Identify which cell holds the provided text, then report its [X, Y] central coordinate. 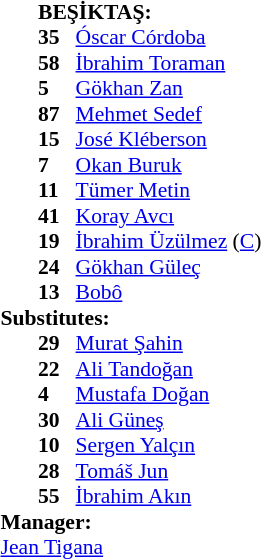
87 [57, 114]
22 [57, 369]
7 [57, 165]
58 [57, 63]
5 [57, 89]
29 [57, 343]
24 [57, 267]
10 [57, 445]
35 [57, 37]
11 [57, 191]
15 [57, 139]
13 [57, 293]
55 [57, 497]
41 [57, 216]
4 [57, 395]
19 [57, 241]
30 [57, 420]
28 [57, 471]
